Find where the given text appears and provide that cell's center as (X, Y) coordinate. 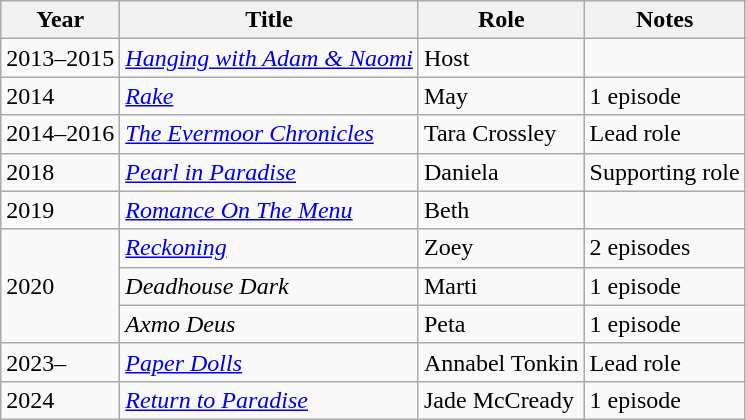
Daniela (501, 172)
Reckoning (270, 248)
Pearl in Paradise (270, 172)
Annabel Tonkin (501, 362)
The Evermoor Chronicles (270, 134)
Supporting role (664, 172)
Return to Paradise (270, 400)
2018 (60, 172)
2019 (60, 210)
May (501, 96)
Tara Crossley (501, 134)
2014 (60, 96)
Deadhouse Dark (270, 286)
2023– (60, 362)
Romance On The Menu (270, 210)
Host (501, 58)
2024 (60, 400)
Paper Dolls (270, 362)
Axmo Deus (270, 324)
2 episodes (664, 248)
Rake (270, 96)
Marti (501, 286)
Year (60, 20)
Peta (501, 324)
Title (270, 20)
Zoey (501, 248)
Jade McCready (501, 400)
Hanging with Adam & Naomi (270, 58)
2014–2016 (60, 134)
Beth (501, 210)
2013–2015 (60, 58)
2020 (60, 286)
Notes (664, 20)
Role (501, 20)
